Locate the cell with the specified text and output its [X, Y] center coordinate. 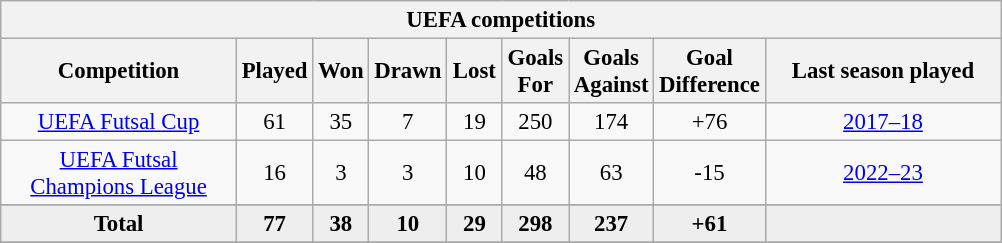
35 [341, 122]
77 [274, 224]
UEFA Futsal Cup [119, 122]
+76 [710, 122]
UEFA competitions [501, 20]
298 [535, 224]
Goal Difference [710, 72]
63 [610, 174]
Won [341, 72]
Last season played [883, 72]
48 [535, 174]
Competition [119, 72]
61 [274, 122]
174 [610, 122]
-15 [710, 174]
+61 [710, 224]
Played [274, 72]
38 [341, 224]
237 [610, 224]
Total [119, 224]
Goals Against [610, 72]
Drawn [408, 72]
Lost [475, 72]
19 [475, 122]
16 [274, 174]
UEFA FutsalChampions League [119, 174]
2022–23 [883, 174]
2017–18 [883, 122]
250 [535, 122]
Goals For [535, 72]
29 [475, 224]
7 [408, 122]
